Find where the given text appears and provide that cell's center as (x, y) coordinate. 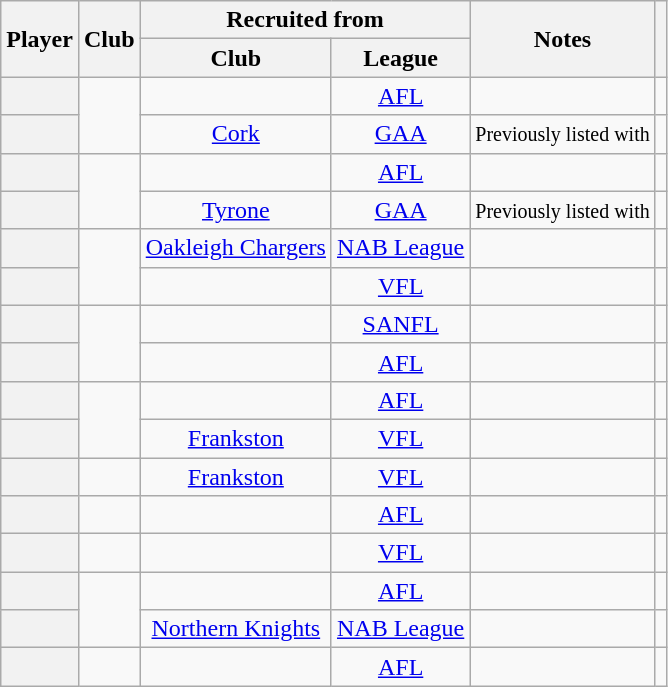
SANFL (400, 324)
Recruited from (305, 20)
Player (40, 39)
Notes (562, 39)
League (400, 58)
Tyrone (236, 210)
Cork (236, 134)
Oakleigh Chargers (236, 248)
Northern Knights (236, 629)
